Locate the cell with the specified text and output its [x, y] center coordinate. 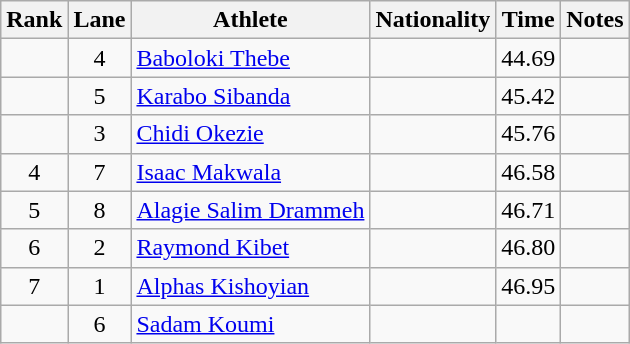
Nationality [433, 20]
Lane [100, 20]
Athlete [250, 20]
Alagie Salim Drammeh [250, 210]
46.80 [528, 248]
46.58 [528, 172]
Raymond Kibet [250, 248]
Notes [595, 20]
Baboloki Thebe [250, 58]
3 [100, 134]
Sadam Koumi [250, 324]
Isaac Makwala [250, 172]
Alphas Kishoyian [250, 286]
46.71 [528, 210]
Karabo Sibanda [250, 96]
8 [100, 210]
44.69 [528, 58]
Time [528, 20]
45.76 [528, 134]
Rank [34, 20]
2 [100, 248]
1 [100, 286]
45.42 [528, 96]
Chidi Okezie [250, 134]
46.95 [528, 286]
